Scan for the cell matching the given text and deliver its [x, y] coordinate at center. 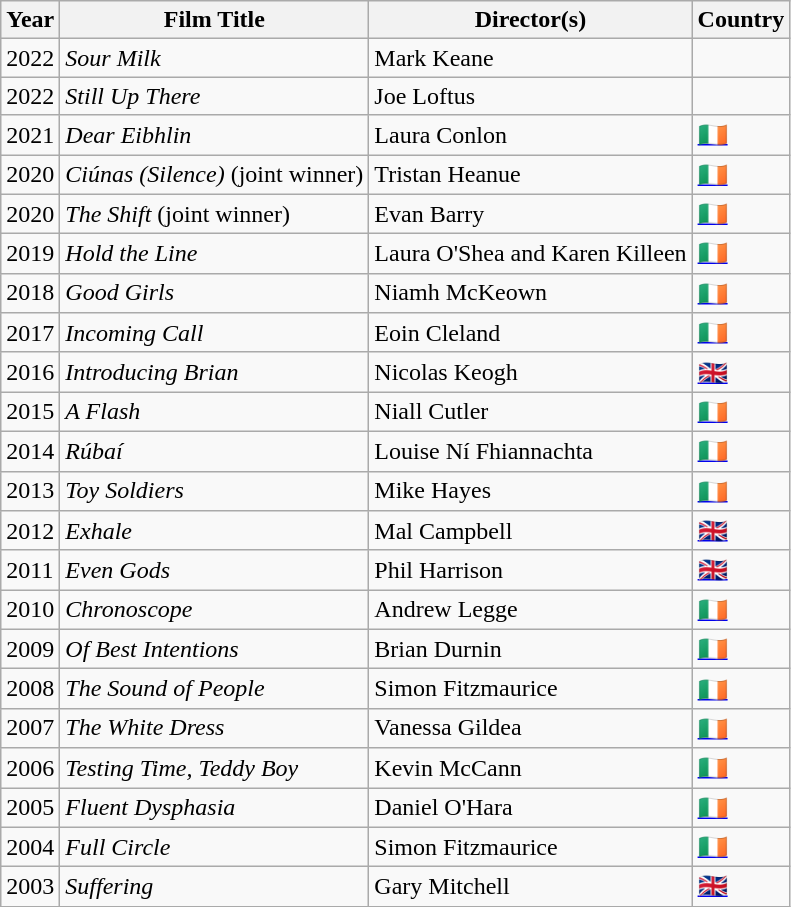
2018 [30, 293]
The Sound of People [214, 689]
Testing Time, Teddy Boy [214, 768]
Still Up There [214, 96]
2017 [30, 333]
2004 [30, 847]
2006 [30, 768]
Hold the Line [214, 254]
Incoming Call [214, 333]
2021 [30, 135]
Louise Ní Fhiannachta [530, 451]
2015 [30, 412]
Suffering [214, 887]
Mark Keane [530, 58]
2014 [30, 451]
2012 [30, 531]
Film Title [214, 20]
Exhale [214, 531]
Evan Barry [530, 214]
Director(s) [530, 20]
2016 [30, 372]
Year [30, 20]
Tristan Heanue [530, 174]
Good Girls [214, 293]
2011 [30, 570]
Niall Cutler [530, 412]
Laura Conlon [530, 135]
The Shift (joint winner) [214, 214]
Ciúnas (Silence) (joint winner) [214, 174]
Phil Harrison [530, 570]
Joe Loftus [530, 96]
Chronoscope [214, 610]
Laura O'Shea and Karen Killeen [530, 254]
Mal Campbell [530, 531]
Andrew Legge [530, 610]
Fluent Dysphasia [214, 808]
Daniel O'Hara [530, 808]
Full Circle [214, 847]
2008 [30, 689]
2005 [30, 808]
Dear Eibhlin [214, 135]
2013 [30, 491]
2009 [30, 649]
Nicolas Keogh [530, 372]
Introducing Brian [214, 372]
Vanessa Gildea [530, 728]
2010 [30, 610]
2003 [30, 887]
Even Gods [214, 570]
Niamh McKeown [530, 293]
Kevin McCann [530, 768]
Toy Soldiers [214, 491]
Of Best Intentions [214, 649]
Gary Mitchell [530, 887]
2019 [30, 254]
2007 [30, 728]
Sour Milk [214, 58]
The White Dress [214, 728]
Rúbaí [214, 451]
Eoin Cleland [530, 333]
Mike Hayes [530, 491]
Country [741, 20]
A Flash [214, 412]
Brian Durnin [530, 649]
